Identify which cell holds the provided text, then report its [x, y] central coordinate. 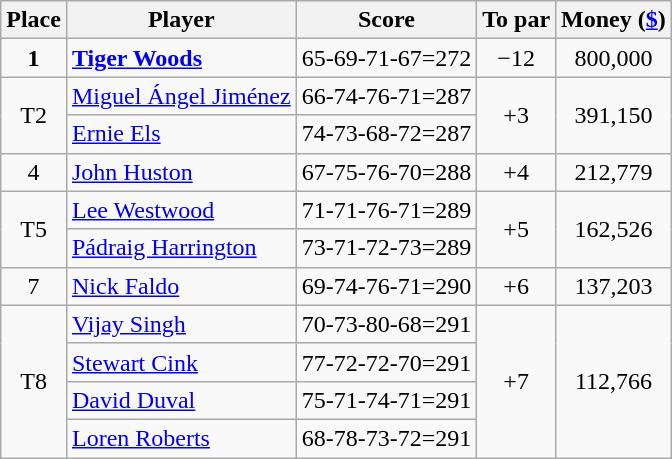
137,203 [614, 286]
1 [34, 58]
+4 [516, 172]
To par [516, 20]
7 [34, 286]
212,779 [614, 172]
800,000 [614, 58]
Nick Faldo [181, 286]
69-74-76-71=290 [386, 286]
Stewart Cink [181, 362]
Miguel Ángel Jiménez [181, 96]
−12 [516, 58]
Place [34, 20]
66-74-76-71=287 [386, 96]
Tiger Woods [181, 58]
Pádraig Harrington [181, 248]
68-78-73-72=291 [386, 438]
67-75-76-70=288 [386, 172]
Loren Roberts [181, 438]
T2 [34, 115]
391,150 [614, 115]
+6 [516, 286]
74-73-68-72=287 [386, 134]
73-71-72-73=289 [386, 248]
Score [386, 20]
+3 [516, 115]
Money ($) [614, 20]
Ernie Els [181, 134]
T5 [34, 229]
70-73-80-68=291 [386, 324]
75-71-74-71=291 [386, 400]
David Duval [181, 400]
162,526 [614, 229]
+7 [516, 381]
+5 [516, 229]
T8 [34, 381]
77-72-72-70=291 [386, 362]
Lee Westwood [181, 210]
112,766 [614, 381]
John Huston [181, 172]
71-71-76-71=289 [386, 210]
65-69-71-67=272 [386, 58]
4 [34, 172]
Player [181, 20]
Vijay Singh [181, 324]
